Determine the [X, Y] coordinate at the center of the cell enclosing the given text.  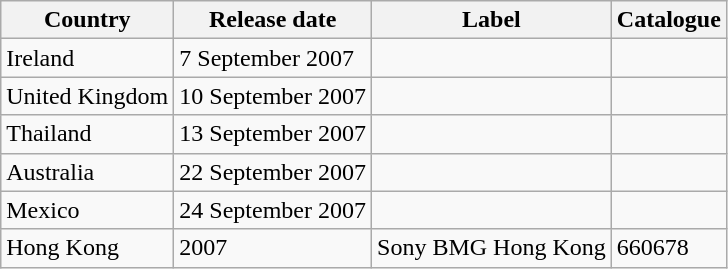
13 September 2007 [273, 134]
Ireland [88, 58]
Thailand [88, 134]
Hong Kong [88, 248]
Label [492, 20]
22 September 2007 [273, 172]
7 September 2007 [273, 58]
Release date [273, 20]
Mexico [88, 210]
Sony BMG Hong Kong [492, 248]
10 September 2007 [273, 96]
24 September 2007 [273, 210]
660678 [668, 248]
Catalogue [668, 20]
2007 [273, 248]
Country [88, 20]
United Kingdom [88, 96]
Australia [88, 172]
